Pinpoint the cell where the given text exists, returning its [x, y] midpoint coordinate. 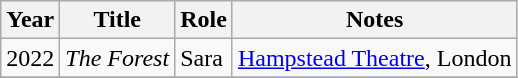
Sara [204, 58]
Role [204, 20]
Year [30, 20]
2022 [30, 58]
Hampstead Theatre, London [374, 58]
Notes [374, 20]
Title [118, 20]
The Forest [118, 58]
